Scan for the cell matching the given text and deliver its [x, y] coordinate at center. 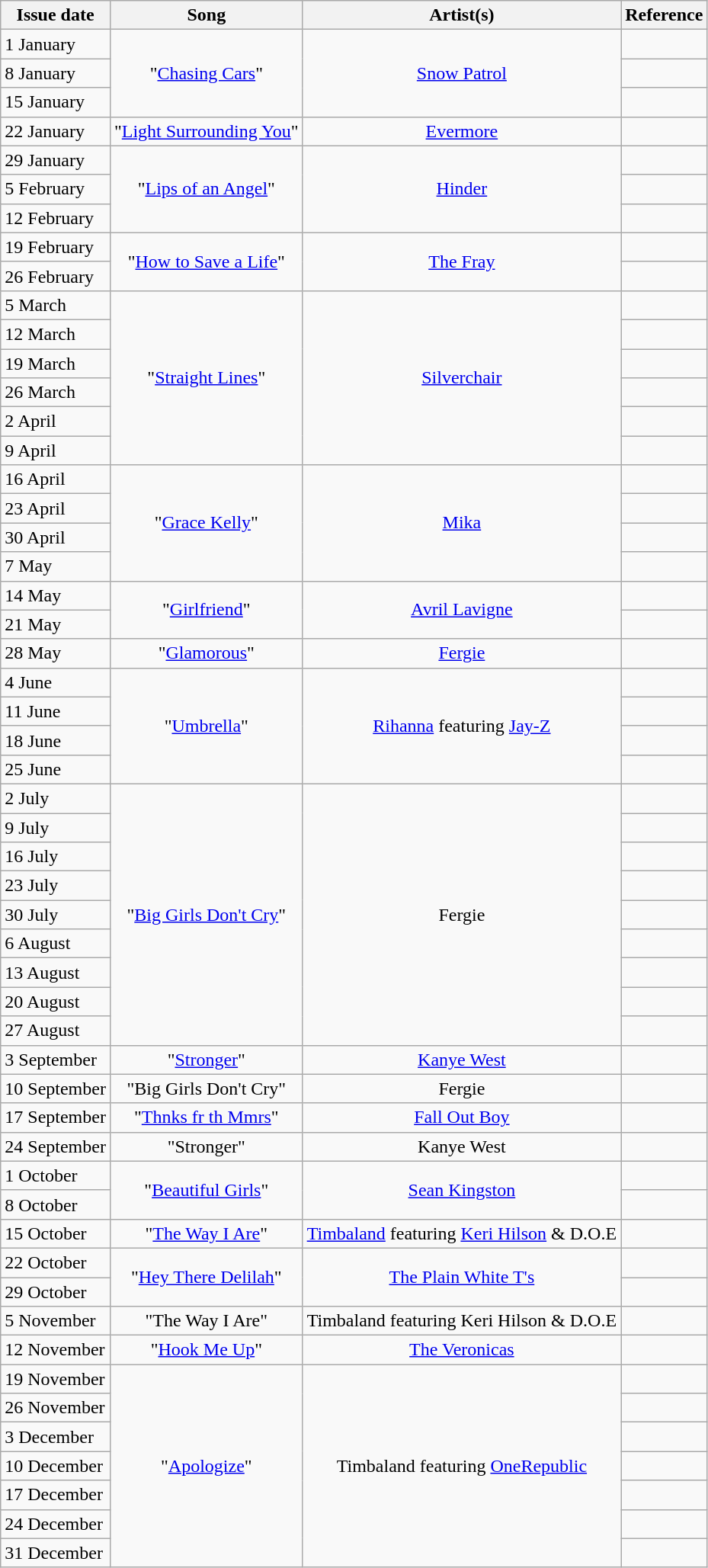
Rihanna featuring Jay-Z [462, 726]
1 October [56, 1175]
14 May [56, 595]
20 August [56, 1002]
17 December [56, 1495]
Evermore [462, 131]
24 December [56, 1524]
5 March [56, 305]
"Thnks fr th Mmrs" [206, 1117]
The Veronicas [462, 1350]
2 July [56, 798]
8 October [56, 1204]
"Umbrella" [206, 726]
13 August [56, 973]
8 January [56, 73]
"Hey There Delilah" [206, 1277]
7 May [56, 566]
30 July [56, 915]
"Hook Me Up" [206, 1350]
Silverchair [462, 377]
10 September [56, 1089]
22 October [56, 1262]
30 April [56, 537]
31 December [56, 1553]
12 November [56, 1350]
The Fray [462, 261]
Snow Patrol [462, 73]
Fall Out Boy [462, 1117]
The Plain White T's [462, 1277]
28 May [56, 653]
24 September [56, 1146]
Reference [665, 15]
10 December [56, 1466]
"Lips of an Angel" [206, 189]
25 June [56, 769]
5 November [56, 1321]
"Apologize" [206, 1466]
2 April [56, 422]
"Light Surrounding You" [206, 131]
Hinder [462, 189]
29 January [56, 160]
3 December [56, 1437]
26 March [56, 393]
22 January [56, 131]
19 March [56, 364]
"How to Save a Life" [206, 261]
26 February [56, 276]
5 February [56, 189]
"Glamorous" [206, 653]
26 November [56, 1408]
3 September [56, 1060]
Issue date [56, 15]
19 February [56, 247]
Avril Lavigne [462, 610]
"Chasing Cars" [206, 73]
15 January [56, 102]
18 June [56, 740]
16 April [56, 479]
15 October [56, 1233]
Sean Kingston [462, 1190]
9 July [56, 827]
4 June [56, 682]
11 June [56, 711]
9 April [56, 451]
17 September [56, 1117]
Song [206, 15]
"Straight Lines" [206, 377]
12 March [56, 334]
Timbaland featuring OneRepublic [462, 1466]
16 July [56, 857]
21 May [56, 624]
1 January [56, 44]
27 August [56, 1031]
23 April [56, 508]
Mika [462, 523]
"Beautiful Girls" [206, 1190]
23 July [56, 886]
6 August [56, 944]
"Grace Kelly" [206, 523]
19 November [56, 1379]
"Girlfriend" [206, 610]
29 October [56, 1292]
Artist(s) [462, 15]
12 February [56, 218]
